Extract the (x, y) coordinate from the center of the cell holding the provided text.  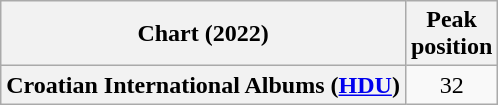
Peakposition (451, 34)
32 (451, 85)
Croatian International Albums (HDU) (204, 85)
Chart (2022) (204, 34)
